Return (x, y) of the center of cell containing provided text 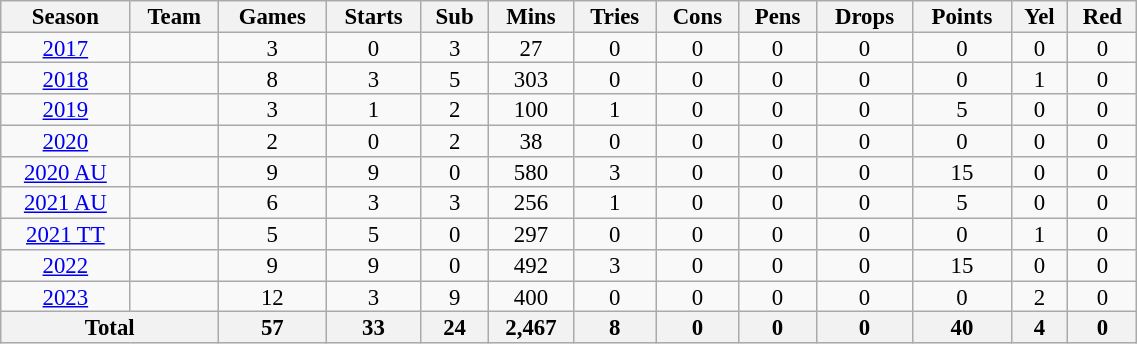
33 (374, 328)
57 (272, 328)
2020 (66, 140)
Tries (615, 16)
Yel (1040, 16)
2018 (66, 78)
2023 (66, 296)
12 (272, 296)
Cons (698, 16)
Team (174, 16)
2,467 (530, 328)
Drops (864, 16)
297 (530, 234)
40 (962, 328)
303 (530, 78)
27 (530, 48)
Sub (454, 16)
580 (530, 172)
400 (530, 296)
Pens (778, 16)
256 (530, 204)
2021 AU (66, 204)
Total (110, 328)
38 (530, 140)
2017 (66, 48)
2019 (66, 110)
100 (530, 110)
Season (66, 16)
Starts (374, 16)
4 (1040, 328)
2021 TT (66, 234)
6 (272, 204)
Points (962, 16)
Games (272, 16)
Mins (530, 16)
2022 (66, 266)
24 (454, 328)
Red (1102, 16)
2020 AU (66, 172)
492 (530, 266)
